Extract the [x, y] coordinate from the center of the cell holding the provided text.  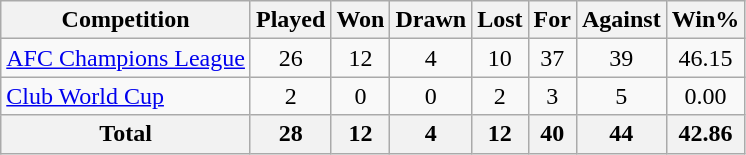
39 [621, 58]
Total [126, 134]
Club World Cup [126, 96]
5 [621, 96]
40 [552, 134]
Played [290, 20]
Competition [126, 20]
AFC Champions League [126, 58]
0.00 [706, 96]
10 [500, 58]
37 [552, 58]
Win% [706, 20]
46.15 [706, 58]
Lost [500, 20]
42.86 [706, 134]
For [552, 20]
Won [360, 20]
26 [290, 58]
3 [552, 96]
44 [621, 134]
Drawn [431, 20]
Against [621, 20]
28 [290, 134]
